For the text-containing cell, return its midpoint in [x, y] coordinate format. 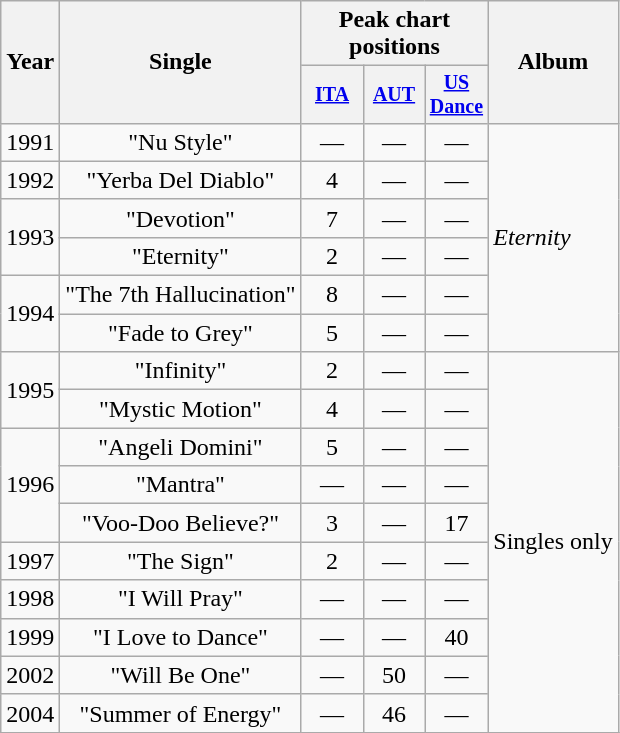
2002 [30, 675]
46 [394, 713]
Year [30, 62]
"Nu Style" [180, 142]
40 [456, 637]
"Devotion" [180, 218]
"Mystic Motion" [180, 409]
"Will Be One" [180, 675]
"The 7th Hallucination" [180, 295]
Eternity [553, 237]
1995 [30, 390]
"I Love to Dance" [180, 637]
1993 [30, 237]
USDance [456, 94]
1996 [30, 485]
1997 [30, 561]
"Infinity" [180, 371]
ITA [332, 94]
1994 [30, 314]
Peak chart positions [394, 34]
17 [456, 523]
Singles only [553, 542]
"Voo-Doo Believe?" [180, 523]
50 [394, 675]
1991 [30, 142]
3 [332, 523]
"The Sign" [180, 561]
1998 [30, 599]
8 [332, 295]
"Eternity" [180, 256]
"Yerba Del Diablo" [180, 180]
"I Will Pray" [180, 599]
AUT [394, 94]
"Mantra" [180, 485]
"Fade to Grey" [180, 333]
"Summer of Energy" [180, 713]
"Angeli Domini" [180, 447]
2004 [30, 713]
Album [553, 62]
1992 [30, 180]
1999 [30, 637]
7 [332, 218]
Single [180, 62]
